Return (X, Y) of the center of cell containing provided text 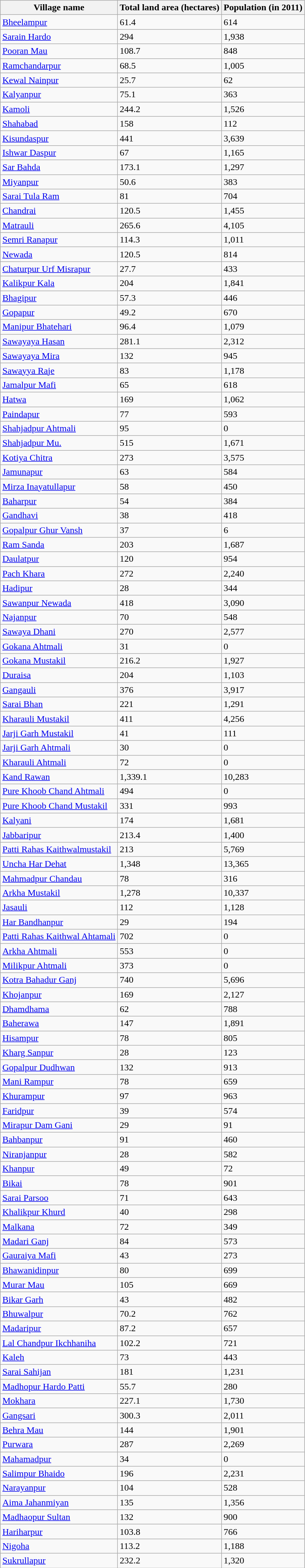
433 (263, 269)
363 (263, 95)
Semri Ranapur (59, 240)
270 (169, 631)
494 (169, 791)
Daulatpur (59, 559)
213 (169, 849)
2,231 (263, 1473)
2,269 (263, 1444)
Ishwar Daspur (59, 153)
Sawaya Dhani (59, 631)
280 (263, 1386)
Duraisa (59, 675)
65 (169, 385)
Gokana Mustakil (59, 661)
10,337 (263, 893)
Kotra Bahadur Ganj (59, 980)
Murar Mau (59, 1285)
1,687 (263, 545)
740 (169, 980)
441 (169, 138)
Kewal Nainpur (59, 80)
3,917 (263, 690)
Kalyanpur (59, 95)
Najanpur (59, 617)
373 (169, 966)
75.1 (169, 95)
Kand Rawan (59, 777)
58 (169, 487)
Jamunapur (59, 472)
Jarji Garh Ahtmali (59, 748)
Kharg Sanpur (59, 1052)
265.6 (169, 225)
Faridpur (59, 1111)
1,400 (263, 835)
102.2 (169, 1343)
Hadipur (59, 588)
659 (263, 1081)
4,256 (263, 719)
120 (169, 559)
Gauraiya Mafi (59, 1256)
Bhagipur (59, 298)
Baherawa (59, 1023)
Gokana Ahtmali (59, 646)
1,455 (263, 211)
Miyanpur (59, 182)
443 (263, 1358)
Bikai (59, 1183)
1,681 (263, 820)
Sarai Bhan (59, 704)
40 (169, 1212)
Ram Sanda (59, 545)
Khalikpur Khurd (59, 1212)
39 (169, 1111)
2,127 (263, 994)
Kaleh (59, 1358)
Population (in 2011) (263, 8)
670 (263, 312)
67 (169, 153)
Uncha Har Dehat (59, 864)
Dhamdhama (59, 1009)
113.2 (169, 1546)
Khurampur (59, 1096)
316 (263, 878)
Kamoli (59, 109)
13,365 (263, 864)
Ramchandarpur (59, 66)
Pure Khoob Chand Ahtmali (59, 791)
349 (263, 1227)
63 (169, 472)
37 (169, 530)
1,291 (263, 704)
1,231 (263, 1372)
Malkana (59, 1227)
5,696 (263, 980)
Salimpur Bhaido (59, 1473)
954 (263, 559)
Sar Bahda (59, 167)
Sukrullapur (59, 1560)
411 (169, 719)
Shahjadpur Mu. (59, 443)
383 (263, 182)
31 (169, 646)
Pooran Mau (59, 51)
900 (263, 1517)
528 (263, 1488)
Village name (59, 8)
702 (169, 937)
618 (263, 385)
2,240 (263, 574)
55.7 (169, 1386)
643 (263, 1198)
Jamalpur Mafi (59, 385)
181 (169, 1372)
Newada (59, 254)
Gangsari (59, 1415)
Gandhavi (59, 516)
298 (263, 1212)
331 (169, 806)
Mirapur Dam Gani (59, 1125)
194 (263, 922)
384 (263, 501)
593 (263, 414)
1,188 (263, 1546)
203 (169, 545)
68.5 (169, 66)
1,128 (263, 908)
96.4 (169, 327)
1,526 (263, 109)
Sarain Hardo (59, 37)
135 (169, 1502)
Jarji Garh Mustakil (59, 733)
Bheelampur (59, 22)
669 (263, 1285)
Madaripur (59, 1328)
71 (169, 1198)
Manipur Bhatehari (59, 327)
1,841 (263, 283)
Bikar Garh (59, 1299)
814 (263, 254)
114.3 (169, 240)
Gangauli (59, 690)
Milikpur Ahtmali (59, 966)
1,356 (263, 1502)
Arkha Ahtmali (59, 951)
221 (169, 704)
123 (263, 1052)
147 (169, 1023)
38 (169, 516)
2,312 (263, 341)
111 (263, 733)
Mahmadpur Chandau (59, 878)
Jabbaripur (59, 835)
574 (263, 1111)
196 (169, 1473)
3,639 (263, 138)
Total land area (hectares) (169, 8)
Pach Khara (59, 574)
Hatwa (59, 399)
34 (169, 1459)
Sarai Parsoo (59, 1198)
1,348 (169, 864)
460 (263, 1140)
945 (263, 356)
25.7 (169, 80)
70.2 (169, 1314)
5,769 (263, 849)
993 (263, 806)
1,730 (263, 1401)
6 (263, 530)
Sawanpur Newada (59, 602)
272 (169, 574)
848 (263, 51)
294 (169, 37)
Khanpur (59, 1169)
548 (263, 617)
Paindapur (59, 414)
1,320 (263, 1560)
Madhaopur Sultan (59, 1517)
1,005 (263, 66)
482 (263, 1299)
174 (169, 820)
Kisundaspur (59, 138)
3,090 (263, 602)
Madari Ganj (59, 1241)
287 (169, 1444)
657 (263, 1328)
Gopalpur Dudhwan (59, 1067)
Niranjanpur (59, 1154)
Gopapur (59, 312)
Gopalpur Ghur Vansh (59, 530)
73 (169, 1358)
Sawayaya Mira (59, 356)
582 (263, 1154)
244.2 (169, 109)
704 (263, 196)
61.4 (169, 22)
Kalyani (59, 820)
57.3 (169, 298)
213.4 (169, 835)
1,062 (263, 399)
Patti Rahas Kaithwalmustakil (59, 849)
10,283 (263, 777)
158 (169, 124)
1,339.1 (169, 777)
232.2 (169, 1560)
4,105 (263, 225)
1,891 (263, 1023)
376 (169, 690)
49.2 (169, 312)
281.1 (169, 341)
Chandrai (59, 211)
97 (169, 1096)
Sawayya Raje (59, 370)
721 (263, 1343)
788 (263, 1009)
963 (263, 1096)
Mirza Inayatullapur (59, 487)
Mokhara (59, 1401)
699 (263, 1270)
1,165 (263, 153)
Mani Rampur (59, 1081)
Matrauli (59, 225)
573 (263, 1241)
77 (169, 414)
1,927 (263, 661)
105 (169, 1285)
1,901 (263, 1430)
70 (169, 617)
Behra Mau (59, 1430)
84 (169, 1241)
Hisampur (59, 1038)
584 (263, 472)
344 (263, 588)
1,297 (263, 167)
Khojanpur (59, 994)
Pure Khoob Chand Mustakil (59, 806)
Bhuwalpur (59, 1314)
27.7 (169, 269)
614 (263, 22)
80 (169, 1270)
81 (169, 196)
Sarai Sahijan (59, 1372)
Lal Chandpur Ikchhaniha (59, 1343)
Madhopur Hardo Patti (59, 1386)
83 (169, 370)
103.8 (169, 1531)
Jasauli (59, 908)
95 (169, 429)
Kotiya Chitra (59, 458)
Sawayaya Hasan (59, 341)
Arkha Mustakil (59, 893)
30 (169, 748)
515 (169, 443)
553 (169, 951)
Bahbanpur (59, 1140)
87.2 (169, 1328)
Hariharpur (59, 1531)
Kharauli Ahtmali (59, 762)
Chaturpur Urf Misrapur (59, 269)
1,938 (263, 37)
Patti Rahas Kaithwal Ahtamali (59, 937)
50.6 (169, 182)
227.1 (169, 1401)
446 (263, 298)
Bhawanidinpur (59, 1270)
Shahjadpur Ahtmali (59, 429)
Shahabad (59, 124)
450 (263, 487)
Baharpur (59, 501)
49 (169, 1169)
762 (263, 1314)
1,103 (263, 675)
Kalikpur Kala (59, 283)
54 (169, 501)
144 (169, 1430)
1,671 (263, 443)
766 (263, 1531)
108.7 (169, 51)
1,178 (263, 370)
2,577 (263, 631)
300.3 (169, 1415)
Kharauli Mustakil (59, 719)
Nigoha (59, 1546)
173.1 (169, 167)
Sarai Tula Ram (59, 196)
216.2 (169, 661)
2,011 (263, 1415)
1,011 (263, 240)
Har Bandhanpur (59, 922)
901 (263, 1183)
3,575 (263, 458)
Aima Jahanmiyan (59, 1502)
1,278 (169, 893)
104 (169, 1488)
805 (263, 1038)
Narayanpur (59, 1488)
913 (263, 1067)
1,079 (263, 327)
41 (169, 733)
Mahamadpur (59, 1459)
Purwara (59, 1444)
